Provide the (X, Y) coordinate of the cell's center where the given text is located.  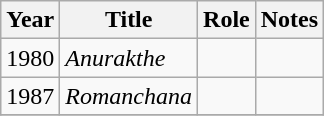
Role (227, 20)
Title (129, 20)
1980 (30, 58)
Notes (289, 20)
1987 (30, 96)
Romanchana (129, 96)
Year (30, 20)
Anurakthe (129, 58)
